Capture the cell that displays the provided text and extract its (X, Y) central coordinate. 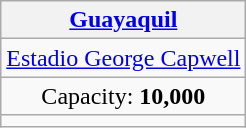
Estadio George Capwell (124, 58)
Guayaquil (124, 20)
Capacity: 10,000 (124, 96)
